Scan for the cell matching the given text and deliver its [x, y] coordinate at center. 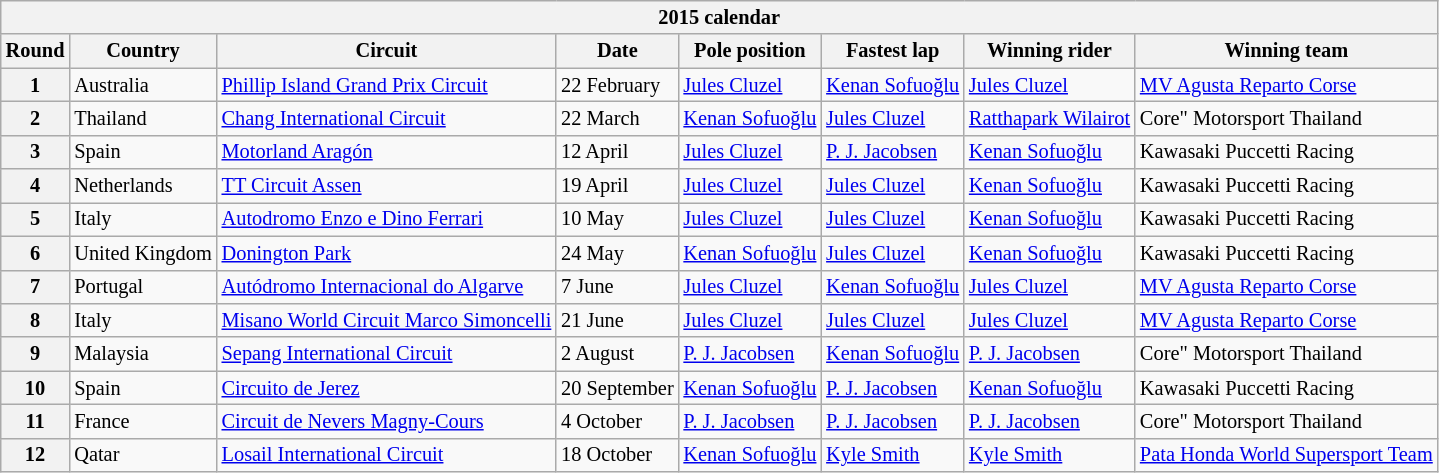
9 [36, 354]
2 August [617, 354]
Chang International Circuit [387, 118]
Netherlands [142, 186]
Winning rider [1050, 51]
7 [36, 287]
5 [36, 219]
2 [36, 118]
Sepang International Circuit [387, 354]
8 [36, 320]
Autódromo Internacional do Algarve [387, 287]
Qatar [142, 455]
7 June [617, 287]
10 [36, 388]
12 April [617, 152]
Autodromo Enzo e Dino Ferrari [387, 219]
Misano World Circuit Marco Simoncelli [387, 320]
19 April [617, 186]
22 March [617, 118]
Round [36, 51]
Ratthapark Wilairot [1050, 118]
United Kingdom [142, 253]
3 [36, 152]
Thailand [142, 118]
TT Circuit Assen [387, 186]
22 February [617, 85]
6 [36, 253]
Australia [142, 85]
Motorland Aragón [387, 152]
Country [142, 51]
Fastest lap [892, 51]
Pole position [750, 51]
Circuito de Jerez [387, 388]
12 [36, 455]
11 [36, 421]
France [142, 421]
2015 calendar [720, 17]
10 May [617, 219]
21 June [617, 320]
Malaysia [142, 354]
1 [36, 85]
Pata Honda World Supersport Team [1286, 455]
20 September [617, 388]
Winning team [1286, 51]
Losail International Circuit [387, 455]
Phillip Island Grand Prix Circuit [387, 85]
Circuit de Nevers Magny-Cours [387, 421]
Donington Park [387, 253]
Date [617, 51]
4 October [617, 421]
4 [36, 186]
Portugal [142, 287]
24 May [617, 253]
18 October [617, 455]
Circuit [387, 51]
